For the text-containing cell, return its midpoint in (X, Y) coordinate format. 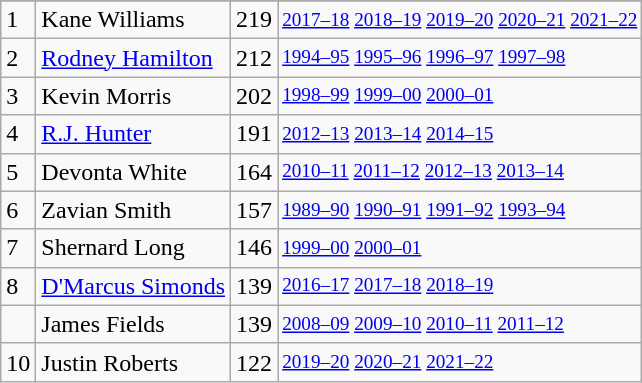
D'Marcus Simonds (134, 286)
2010–11 2011–12 2012–13 2013–14 (460, 172)
6 (18, 210)
8 (18, 286)
3 (18, 96)
212 (254, 58)
2017–18 2018–19 2019–20 2020–21 2021–22 (460, 20)
1 (18, 20)
1998–99 1999–00 2000–01 (460, 96)
2 (18, 58)
1989–90 1990–91 1991–92 1993–94 (460, 210)
Devonta White (134, 172)
2008–09 2009–10 2010–11 2011–12 (460, 324)
Kevin Morris (134, 96)
2016–17 2017–18 2018–19 (460, 286)
Kane Williams (134, 20)
164 (254, 172)
Justin Roberts (134, 362)
4 (18, 134)
Shernard Long (134, 248)
5 (18, 172)
2019–20 2020–21 2021–22 (460, 362)
R.J. Hunter (134, 134)
7 (18, 248)
1999–00 2000–01 (460, 248)
219 (254, 20)
202 (254, 96)
James Fields (134, 324)
191 (254, 134)
146 (254, 248)
157 (254, 210)
122 (254, 362)
1994–95 1995–96 1996–97 1997–98 (460, 58)
Rodney Hamilton (134, 58)
Zavian Smith (134, 210)
10 (18, 362)
2012–13 2013–14 2014–15 (460, 134)
